Determine the (x, y) coordinate at the center of the cell enclosing the given text.  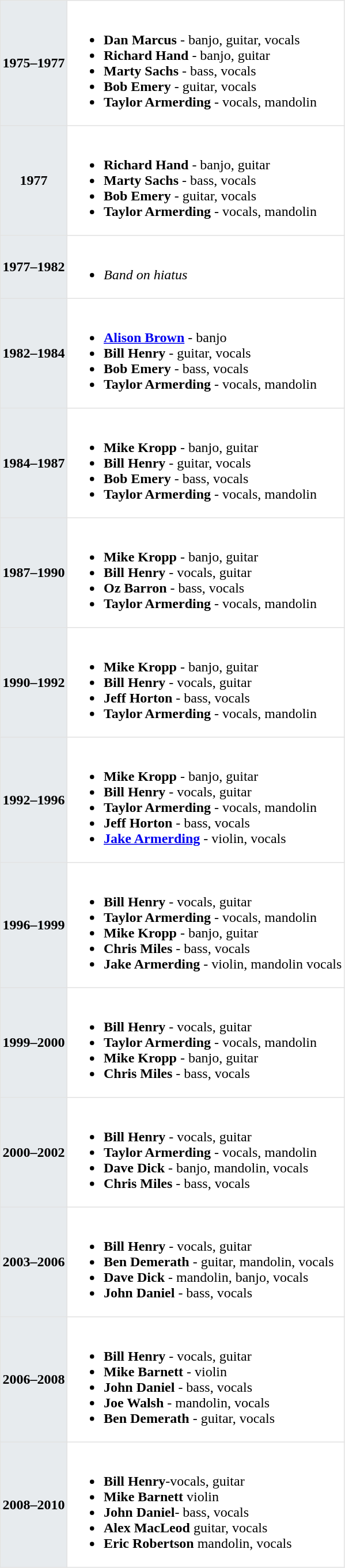
1999–2000 (34, 1042)
1992–1996 (34, 800)
1984–1987 (34, 463)
1996–1999 (34, 925)
1977 (34, 180)
Bill Henry - vocals, guitarTaylor Armerding - vocals, mandolinMike Kropp - banjo, guitarChris Miles - bass, vocals (205, 1042)
Bill Henry - vocals, guitarMike Barnett - violinJohn Daniel - bass, vocalsJoe Walsh - mandolin, vocalsBen Demerath - guitar, vocals (205, 1380)
2000–2002 (34, 1152)
Mike Kropp - banjo, guitarBill Henry - vocals, guitarJeff Horton - bass, vocalsTaylor Armerding - vocals, mandolin (205, 682)
Bill Henry-vocals, guitarMike Barnett violinJohn Daniel- bass, vocalsAlex MacLeod guitar, vocalsEric Robertson mandolin, vocals (205, 1505)
Band on hiatus (205, 267)
Dan Marcus - banjo, guitar, vocalsRichard Hand - banjo, guitarMarty Sachs - bass, vocalsBob Emery - guitar, vocalsTaylor Armerding - vocals, mandolin (205, 63)
Alison Brown - banjoBill Henry - guitar, vocalsBob Emery - bass, vocalsTaylor Armerding - vocals, mandolin (205, 353)
2008–2010 (34, 1505)
Mike Kropp - banjo, guitarBill Henry - guitar, vocalsBob Emery - bass, vocalsTaylor Armerding - vocals, mandolin (205, 463)
2003–2006 (34, 1262)
1977–1982 (34, 267)
Mike Kropp - banjo, guitarBill Henry - vocals, guitarOz Barron - bass, vocalsTaylor Armerding - vocals, mandolin (205, 572)
1982–1984 (34, 353)
2006–2008 (34, 1380)
1975–1977 (34, 63)
Mike Kropp - banjo, guitarBill Henry - vocals, guitarTaylor Armerding - vocals, mandolinJeff Horton - bass, vocalsJake Armerding - violin, vocals (205, 800)
Richard Hand - banjo, guitarMarty Sachs - bass, vocalsBob Emery - guitar, vocalsTaylor Armerding - vocals, mandolin (205, 180)
1990–1992 (34, 682)
Bill Henry - vocals, guitarTaylor Armerding - vocals, mandolinDave Dick - banjo, mandolin, vocalsChris Miles - bass, vocals (205, 1152)
1987–1990 (34, 572)
Bill Henry - vocals, guitarBen Demerath - guitar, mandolin, vocalsDave Dick - mandolin, banjo, vocalsJohn Daniel - bass, vocals (205, 1262)
